Pinpoint the cell where the given text exists, returning its [X, Y] midpoint coordinate. 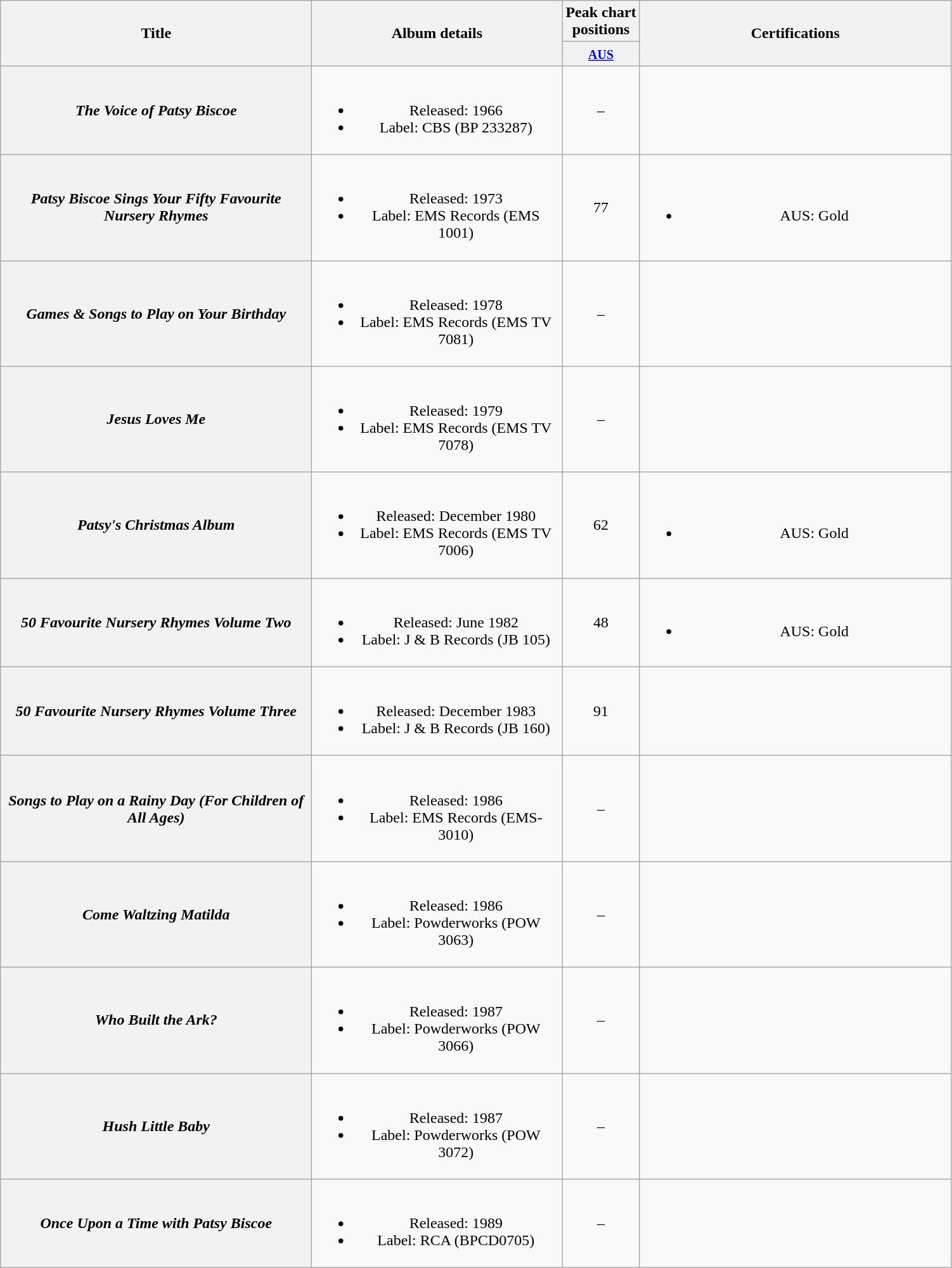
Games & Songs to Play on Your Birthday [156, 313]
Certifications [795, 33]
Released: December 1980Label: EMS Records (EMS TV 7006) [437, 525]
Released: 1987Label: Powderworks (POW 3066) [437, 1020]
50 Favourite Nursery Rhymes Volume Three [156, 711]
48 [601, 622]
Who Built the Ark? [156, 1020]
Patsy's Christmas Album [156, 525]
62 [601, 525]
Released: 1987Label: Powderworks (POW 3072) [437, 1127]
91 [601, 711]
Title [156, 33]
77 [601, 208]
Jesus Loves Me [156, 419]
Released: 1989Label: RCA (BPCD0705) [437, 1224]
Songs to Play on a Rainy Day (For Children of All Ages) [156, 809]
The Voice of Patsy Biscoe [156, 110]
Released: June 1982Label: J & B Records (JB 105) [437, 622]
Patsy Biscoe Sings Your Fifty Favourite Nursery Rhymes [156, 208]
Come Waltzing Matilda [156, 914]
Once Upon a Time with Patsy Biscoe [156, 1224]
50 Favourite Nursery Rhymes Volume Two [156, 622]
AUS [601, 54]
Album details [437, 33]
Hush Little Baby [156, 1127]
Released: 1978Label: EMS Records (EMS TV 7081) [437, 313]
Released: 1966Label: CBS (BP 233287) [437, 110]
Released: 1973Label: EMS Records (EMS 1001) [437, 208]
Released: 1986Label: Powderworks (POW 3063) [437, 914]
Released: 1979Label: EMS Records (EMS TV 7078) [437, 419]
Released: December 1983Label: J & B Records (JB 160) [437, 711]
Released: 1986Label: EMS Records (EMS-3010) [437, 809]
Peak chartpositions [601, 22]
